Extract the (x, y) coordinate from the center of the cell holding the provided text.  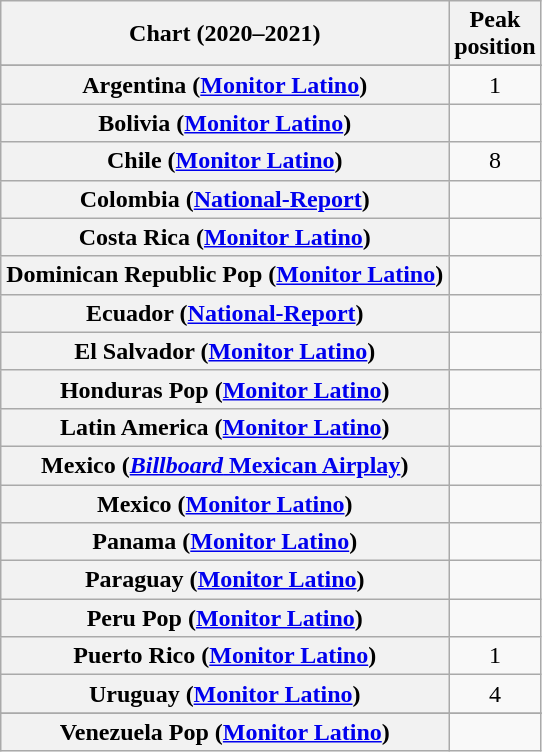
Chart (2020–2021) (225, 34)
Bolivia (Monitor Latino) (225, 123)
Mexico (Monitor Latino) (225, 503)
Chile (Monitor Latino) (225, 161)
Uruguay (Monitor Latino) (225, 694)
Colombia (National-Report) (225, 199)
Argentina (Monitor Latino) (225, 85)
4 (495, 694)
El Salvador (Monitor Latino) (225, 351)
Ecuador (National-Report) (225, 313)
Venezuela Pop (Monitor Latino) (225, 732)
Peru Pop (Monitor Latino) (225, 618)
Dominican Republic Pop (Monitor Latino) (225, 275)
Peakposition (495, 34)
Puerto Rico (Monitor Latino) (225, 656)
Latin America (Monitor Latino) (225, 427)
Honduras Pop (Monitor Latino) (225, 389)
Mexico (Billboard Mexican Airplay) (225, 465)
Paraguay (Monitor Latino) (225, 580)
Costa Rica (Monitor Latino) (225, 237)
8 (495, 161)
Panama (Monitor Latino) (225, 542)
